Identify which cell holds the provided text, then report its (x, y) central coordinate. 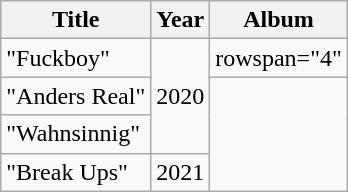
2020 (180, 96)
Year (180, 20)
Album (279, 20)
"Anders Real" (76, 96)
"Wahnsinnig" (76, 134)
rowspan="4" (279, 58)
"Break Ups" (76, 172)
Title (76, 20)
"Fuckboy" (76, 58)
2021 (180, 172)
